Output the (x, y) coordinate of the center of the cell containing the given text.  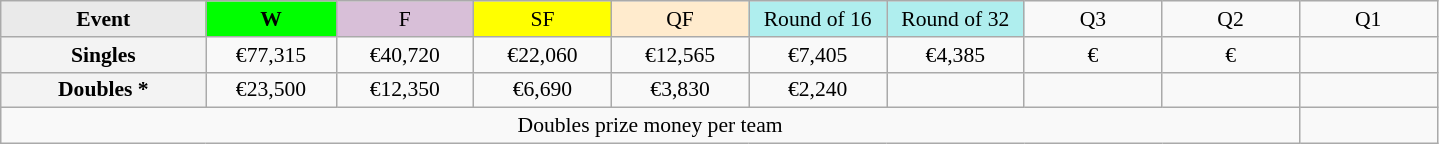
Doubles * (104, 90)
Event (104, 19)
€12,565 (680, 55)
F (405, 19)
Q2 (1231, 19)
Singles (104, 55)
€23,500 (271, 90)
QF (680, 19)
€12,350 (405, 90)
€77,315 (271, 55)
Doubles prize money per team (650, 126)
Q3 (1093, 19)
Round of 32 (955, 19)
W (271, 19)
€7,405 (818, 55)
€6,690 (543, 90)
€3,830 (680, 90)
SF (543, 19)
€4,385 (955, 55)
€40,720 (405, 55)
€22,060 (543, 55)
Q1 (1368, 19)
€2,240 (818, 90)
Round of 16 (818, 19)
